Identify which cell holds the provided text, then report its [x, y] central coordinate. 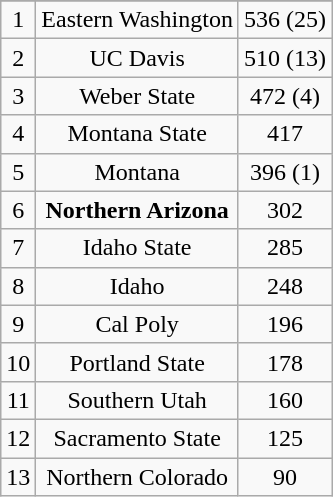
5 [18, 172]
7 [18, 248]
285 [284, 248]
536 (25) [284, 20]
Idaho [138, 286]
510 (13) [284, 58]
Cal Poly [138, 324]
Portland State [138, 362]
Eastern Washington [138, 20]
302 [284, 210]
248 [284, 286]
90 [284, 477]
1 [18, 20]
Montana [138, 172]
Sacramento State [138, 438]
13 [18, 477]
Idaho State [138, 248]
396 (1) [284, 172]
12 [18, 438]
417 [284, 134]
Weber State [138, 96]
Northern Colorado [138, 477]
472 (4) [284, 96]
2 [18, 58]
6 [18, 210]
10 [18, 362]
Northern Arizona [138, 210]
UC Davis [138, 58]
125 [284, 438]
8 [18, 286]
Montana State [138, 134]
4 [18, 134]
3 [18, 96]
178 [284, 362]
Southern Utah [138, 400]
160 [284, 400]
196 [284, 324]
9 [18, 324]
11 [18, 400]
